Detect which cell encompasses the target text, then output its (X, Y) center coordinate. 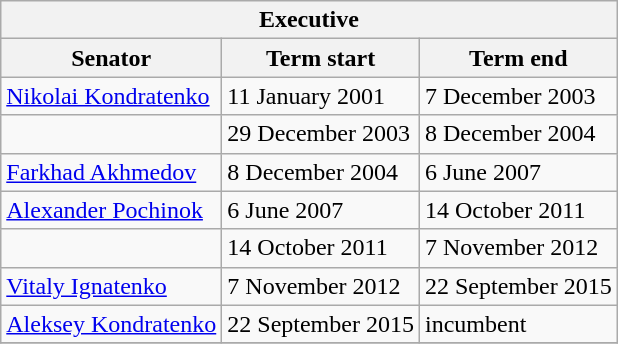
Executive (309, 20)
Senator (112, 58)
Nikolai Kondratenko (112, 96)
Alexander Pochinok (112, 210)
Term start (321, 58)
7 December 2003 (518, 96)
Term end (518, 58)
Farkhad Akhmedov (112, 172)
incumbent (518, 324)
11 January 2001 (321, 96)
Aleksey Kondratenko (112, 324)
Vitaly Ignatenko (112, 286)
29 December 2003 (321, 134)
